Return [X, Y] of the center of cell containing provided text 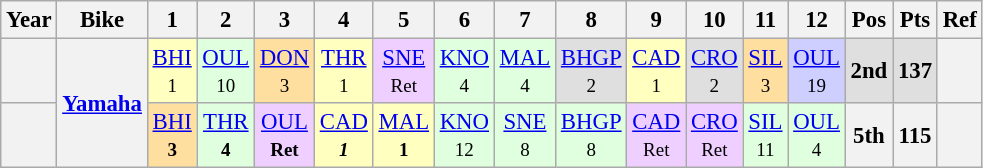
5 [404, 20]
CRORet [714, 136]
7 [524, 20]
10 [714, 20]
8 [592, 20]
THR1 [344, 72]
THR4 [226, 136]
MAL1 [404, 136]
3 [284, 20]
11 [766, 20]
BHI 1 [172, 72]
CADRet [656, 136]
OUL19 [816, 72]
MAL4 [524, 72]
Pos [868, 20]
6 [464, 20]
SIL11 [766, 136]
CRO2 [714, 72]
137 [916, 72]
2 [226, 20]
12 [816, 20]
5th [868, 136]
OULRet [284, 136]
KNO4 [464, 72]
4 [344, 20]
9 [656, 20]
Yamaha [102, 104]
BHGP2 [592, 72]
Pts [916, 20]
SIL3 [766, 72]
BHI3 [172, 136]
Bike [102, 20]
DON3 [284, 72]
1 [172, 20]
Ref [960, 20]
KNO12 [464, 136]
BHGP8 [592, 136]
2nd [868, 72]
OUL10 [226, 72]
OUL4 [816, 136]
115 [916, 136]
Year [29, 20]
SNE8 [524, 136]
SNERet [404, 72]
